Search for the cell housing the specified text and yield its (X, Y) center coordinate. 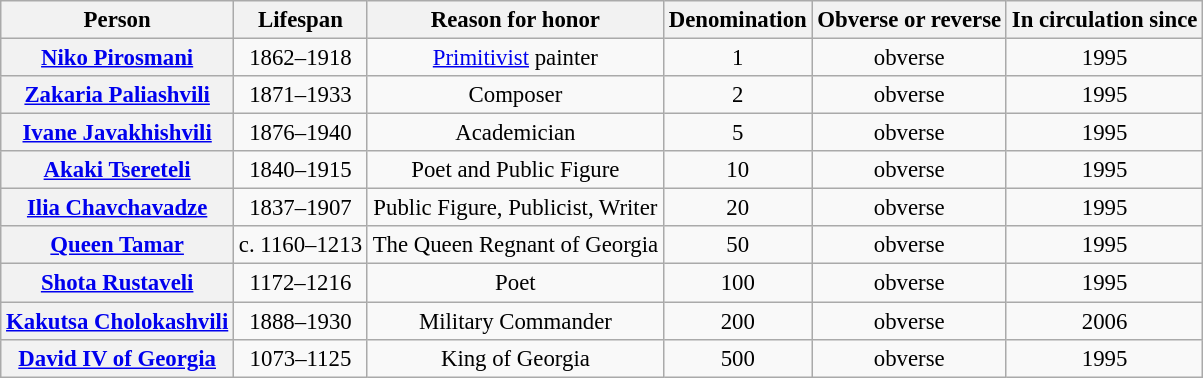
Ivane Javakhishvili (118, 133)
1837–1907 (301, 208)
Composer (515, 95)
Shota Rustaveli (118, 283)
1172–1216 (301, 283)
1862–1918 (301, 58)
The Queen Regnant of Georgia (515, 245)
20 (738, 208)
Primitivist painter (515, 58)
Person (118, 20)
Public Figure, Publicist, Writer (515, 208)
200 (738, 321)
Niko Pirosmani (118, 58)
10 (738, 170)
1876–1940 (301, 133)
1840–1915 (301, 170)
Kakutsa Cholokashvili (118, 321)
100 (738, 283)
Queen Tamar (118, 245)
Academician (515, 133)
Poet and Public Figure (515, 170)
2006 (1104, 321)
1073–1125 (301, 358)
1888–1930 (301, 321)
Military Commander (515, 321)
1871–1933 (301, 95)
Ilia Chavchavadze (118, 208)
King of Georgia (515, 358)
c. 1160–1213 (301, 245)
Zakaria Paliashvili (118, 95)
500 (738, 358)
Obverse or reverse (909, 20)
5 (738, 133)
2 (738, 95)
1 (738, 58)
Reason for honor (515, 20)
Akaki Tsereteli (118, 170)
Lifespan (301, 20)
Poet (515, 283)
David IV of Georgia (118, 358)
In circulation since (1104, 20)
50 (738, 245)
Denomination (738, 20)
